Output the [x, y] coordinate of the center of the cell containing the given text.  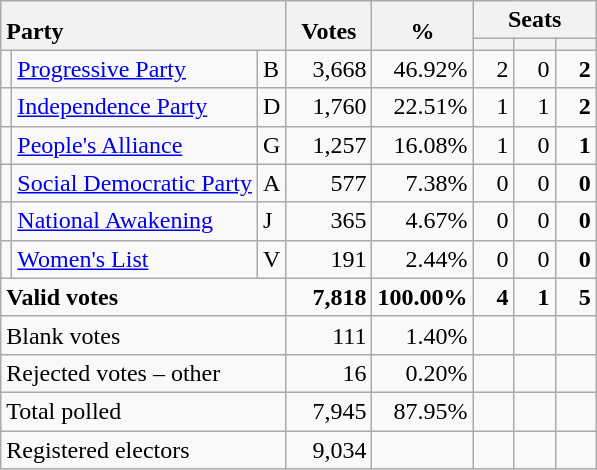
Women's List [135, 259]
577 [329, 183]
5 [576, 297]
4.67% [422, 221]
Progressive Party [135, 69]
B [271, 69]
G [271, 145]
Independence Party [135, 107]
% [422, 26]
J [271, 221]
3,668 [329, 69]
9,034 [329, 449]
87.95% [422, 411]
22.51% [422, 107]
Seats [534, 20]
100.00% [422, 297]
Blank votes [144, 335]
16.08% [422, 145]
A [271, 183]
D [271, 107]
46.92% [422, 69]
National Awakening [135, 221]
111 [329, 335]
4 [494, 297]
Valid votes [144, 297]
V [271, 259]
7.38% [422, 183]
191 [329, 259]
Registered electors [144, 449]
365 [329, 221]
1.40% [422, 335]
Total polled [144, 411]
7,945 [329, 411]
People's Alliance [135, 145]
1,760 [329, 107]
Votes [329, 26]
Rejected votes – other [144, 373]
2.44% [422, 259]
0.20% [422, 373]
1,257 [329, 145]
Party [144, 26]
16 [329, 373]
7,818 [329, 297]
Social Democratic Party [135, 183]
